Determine the (x, y) coordinate at the center of the cell enclosing the given text.  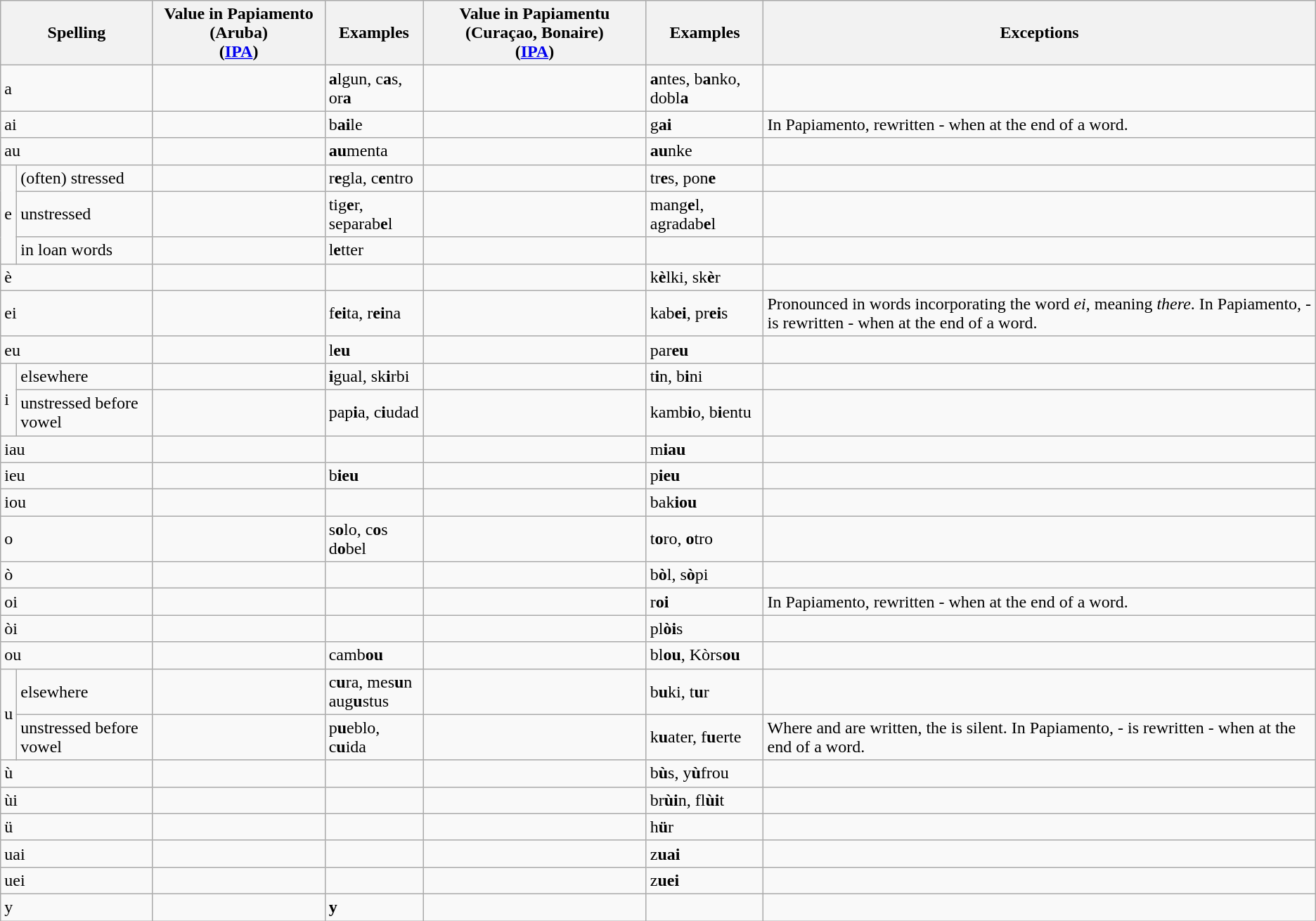
cambou (374, 655)
tiger, separabel (374, 214)
in loan words (84, 250)
brùin, flùit (704, 800)
Exceptions (1039, 33)
roi (704, 602)
ò (77, 575)
aunke (704, 151)
ai (77, 124)
bùs, yùfrou (704, 773)
(often) stressed (84, 178)
letter (374, 250)
ü (77, 827)
baile (374, 124)
ù (77, 773)
toro, otro (704, 539)
miau (704, 449)
Where and are written, the is silent. In Papiamento, - is rewritten - when at the end of a word. (1039, 737)
òi (77, 629)
è (77, 277)
Spelling (77, 33)
iau (77, 449)
antes, banko, dobla (704, 89)
papia, ciudad (374, 412)
feita, reina (374, 314)
plòis (704, 629)
kèlki, skèr (704, 277)
kuater, fuerte (704, 737)
e (8, 214)
algun, cas, ora (374, 89)
solo, cosdobel (374, 539)
bakiou (704, 503)
igual, skirbi (374, 376)
hür (704, 827)
uai (77, 854)
eu (77, 349)
bòl, sòpi (704, 575)
tin, bini (704, 376)
zuei (704, 880)
ùi (77, 800)
Value in Papiamento (Aruba)(IPA) (239, 33)
pareu (704, 349)
Value in Papiamentu (Curaçao, Bonaire)(IPA) (535, 33)
o (77, 539)
aumenta (374, 151)
uei (77, 880)
bieu (374, 476)
ieu (77, 476)
regla, centro (374, 178)
zuai (704, 854)
blou, Kòrsou (704, 655)
kambio, bientu (704, 412)
oi (77, 602)
pieu (704, 476)
cura, mesunaugustus (374, 692)
leu (374, 349)
gai (704, 124)
unstressed (84, 214)
u (8, 714)
Pronounced in words incorporating the word ei, meaning there. In Papiamento, - is rewritten - when at the end of a word. (1039, 314)
a (77, 89)
kabei, preis (704, 314)
tres, pone (704, 178)
ei (77, 314)
ou (77, 655)
mangel, agradabel (704, 214)
iou (77, 503)
buki, tur (704, 692)
i (8, 399)
au (77, 151)
pueblo, cuida (374, 737)
